Capture the cell that displays the provided text and extract its [X, Y] central coordinate. 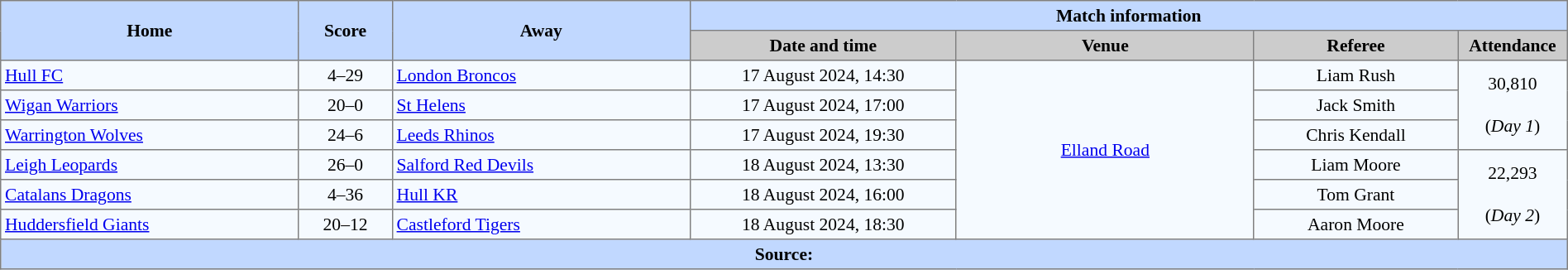
18 August 2024, 16:00 [823, 195]
Hull FC [150, 75]
Leeds Rhinos [541, 135]
Date and time [823, 46]
17 August 2024, 19:30 [823, 135]
Venue [1105, 46]
Tom Grant [1355, 195]
Liam Moore [1355, 165]
Source: [784, 254]
Referee [1355, 46]
Away [541, 31]
Home [150, 31]
Chris Kendall [1355, 135]
22,293(Day 2) [1513, 195]
18 August 2024, 13:30 [823, 165]
Attendance [1513, 46]
Catalans Dragons [150, 195]
Salford Red Devils [541, 165]
Wigan Warriors [150, 105]
Warrington Wolves [150, 135]
Aaron Moore [1355, 224]
Hull KR [541, 195]
Jack Smith [1355, 105]
4–36 [346, 195]
26–0 [346, 165]
Leigh Leopards [150, 165]
Score [346, 31]
24–6 [346, 135]
30,810(Day 1) [1513, 105]
Match information [1128, 16]
St Helens [541, 105]
17 August 2024, 14:30 [823, 75]
17 August 2024, 17:00 [823, 105]
20–12 [346, 224]
20–0 [346, 105]
Elland Road [1105, 150]
4–29 [346, 75]
Huddersfield Giants [150, 224]
18 August 2024, 18:30 [823, 224]
Castleford Tigers [541, 224]
London Broncos [541, 75]
Liam Rush [1355, 75]
